Pinpoint the cell where the given text exists, returning its (x, y) midpoint coordinate. 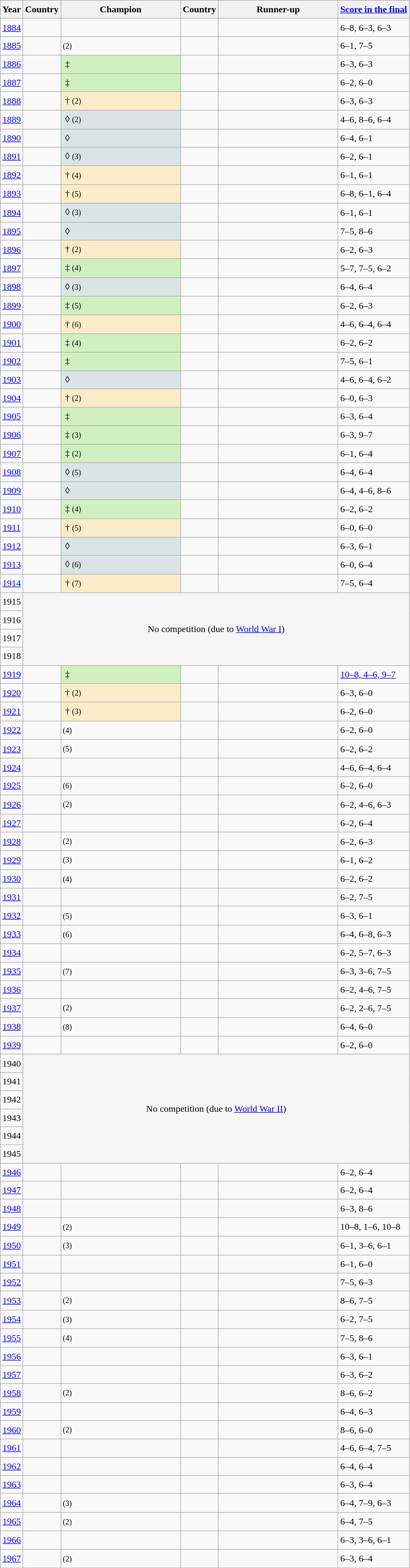
7–5, 6–3 (374, 1282)
1923 (12, 749)
1888 (12, 101)
1925 (12, 786)
1924 (12, 768)
1921 (12, 711)
No competition (due to World War I) (216, 629)
1960 (12, 1430)
1939 (12, 1045)
1959 (12, 1411)
6–0, 6–3 (374, 398)
6–3, 3–6, 7–5 (374, 971)
† (4) (121, 175)
1946 (12, 1172)
1929 (12, 860)
1909 (12, 491)
1915 (12, 602)
1912 (12, 546)
7–5, 6–4 (374, 583)
6–2, 6–1 (374, 156)
◊ (6) (121, 565)
1958 (12, 1393)
1963 (12, 1484)
6–3, 6–2 (374, 1374)
No competition (due to World War II) (216, 1109)
10–8, 1–6, 10–8 (374, 1227)
1943 (12, 1118)
1936 (12, 990)
6–1, 6–4 (374, 454)
1914 (12, 583)
1938 (12, 1027)
6–4, 4–6, 8–6 (374, 491)
1911 (12, 528)
1886 (12, 64)
4–6, 8–6, 6–4 (374, 119)
† (6) (121, 324)
6–0, 6–0 (374, 528)
1954 (12, 1319)
1949 (12, 1227)
1920 (12, 693)
8–6, 7–5 (374, 1301)
1884 (12, 28)
(8) (121, 1027)
6–1, 7–5 (374, 46)
1910 (12, 509)
6–2, 4–6, 7–5 (374, 990)
1955 (12, 1338)
1913 (12, 565)
1922 (12, 731)
1917 (12, 638)
6–4, 7–5 (374, 1521)
6–4, 6–8, 6–3 (374, 934)
1947 (12, 1190)
1904 (12, 398)
1937 (12, 1008)
1956 (12, 1356)
1953 (12, 1301)
1897 (12, 268)
4–6, 6–4, 6–2 (374, 380)
1893 (12, 194)
1935 (12, 971)
1907 (12, 454)
1885 (12, 46)
1930 (12, 879)
1928 (12, 842)
1927 (12, 823)
6–2, 2–6, 7–5 (374, 1008)
‡ (2) (121, 454)
8–6, 6–0 (374, 1430)
1896 (12, 250)
1899 (12, 306)
4–6, 6–4, 7–5 (374, 1448)
1898 (12, 287)
1890 (12, 138)
1950 (12, 1245)
Champion (121, 9)
7–5, 6–1 (374, 361)
6–3, 3–6, 6–1 (374, 1540)
5–7, 7–5, 6–2 (374, 268)
1951 (12, 1264)
1948 (12, 1208)
1926 (12, 805)
6–4, 7–9, 6–3 (374, 1503)
1942 (12, 1100)
1903 (12, 380)
6–1, 6–0 (374, 1264)
6–3, 9–7 (374, 435)
1964 (12, 1503)
1908 (12, 472)
1934 (12, 953)
1967 (12, 1558)
1941 (12, 1081)
1966 (12, 1540)
6–1, 3–6, 6–1 (374, 1245)
1945 (12, 1154)
6–4, 6–1 (374, 138)
6–4, 6–0 (374, 1027)
1902 (12, 361)
(7) (121, 971)
6–8, 6–1, 6–4 (374, 194)
1933 (12, 934)
1957 (12, 1374)
1906 (12, 435)
6–1, 6–2 (374, 860)
Score in the final (374, 9)
1916 (12, 620)
1894 (12, 213)
1891 (12, 156)
1931 (12, 897)
1887 (12, 82)
1901 (12, 343)
1944 (12, 1136)
† (7) (121, 583)
10–8, 4–6, 9–7 (374, 674)
1965 (12, 1521)
1900 (12, 324)
1952 (12, 1282)
1932 (12, 916)
1889 (12, 119)
‡ (3) (121, 435)
6–2, 4–6, 6–3 (374, 805)
6–4, 6–3 (374, 1411)
8–6, 6–2 (374, 1393)
◊ (2) (121, 119)
6–8, 6–3, 6–3 (374, 28)
1918 (12, 656)
1961 (12, 1448)
6–2, 5–7, 6–3 (374, 953)
‡ (5) (121, 306)
◊ (5) (121, 472)
6–3, 6–0 (374, 693)
† (3) (121, 711)
6–3, 8–6 (374, 1208)
1962 (12, 1467)
1905 (12, 416)
1919 (12, 674)
1892 (12, 175)
Runner-up (278, 9)
1895 (12, 231)
Year (12, 9)
1940 (12, 1064)
6–0, 6–4 (374, 565)
